Return the [X, Y] coordinate for the center point of the cell that contains the specified text.  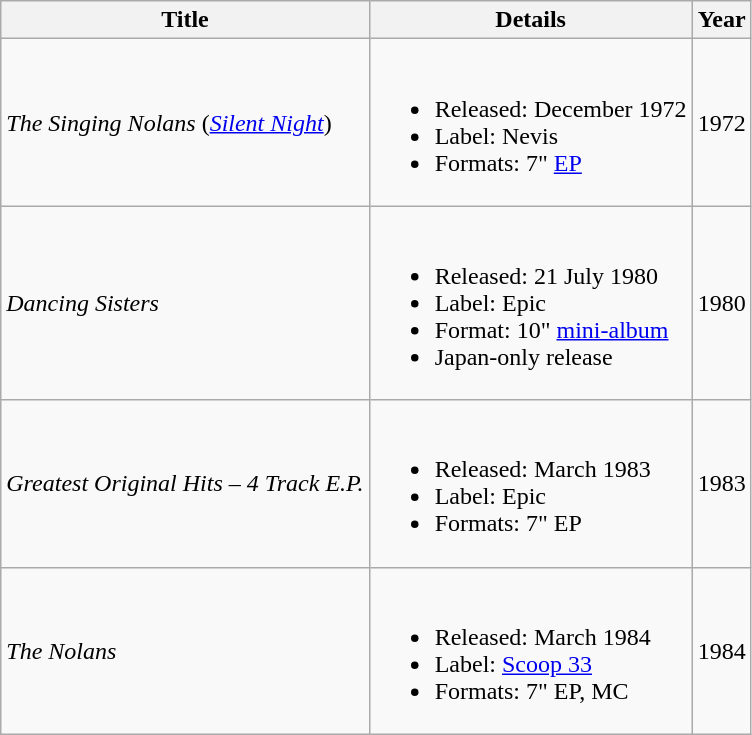
1972 [722, 122]
Greatest Original Hits – 4 Track E.P. [185, 484]
Dancing Sisters [185, 303]
Released: March 1983Label: EpicFormats: 7" EP [530, 484]
1980 [722, 303]
1983 [722, 484]
Released: 21 July 1980Label: EpicFormat: 10" mini-albumJapan-only release [530, 303]
Released: December 1972Label: NevisFormats: 7" EP [530, 122]
Details [530, 20]
Released: March 1984Label: Scoop 33Formats: 7" EP, MC [530, 650]
Year [722, 20]
The Singing Nolans (Silent Night) [185, 122]
1984 [722, 650]
Title [185, 20]
The Nolans [185, 650]
